Return [X, Y] of the center of cell containing provided text 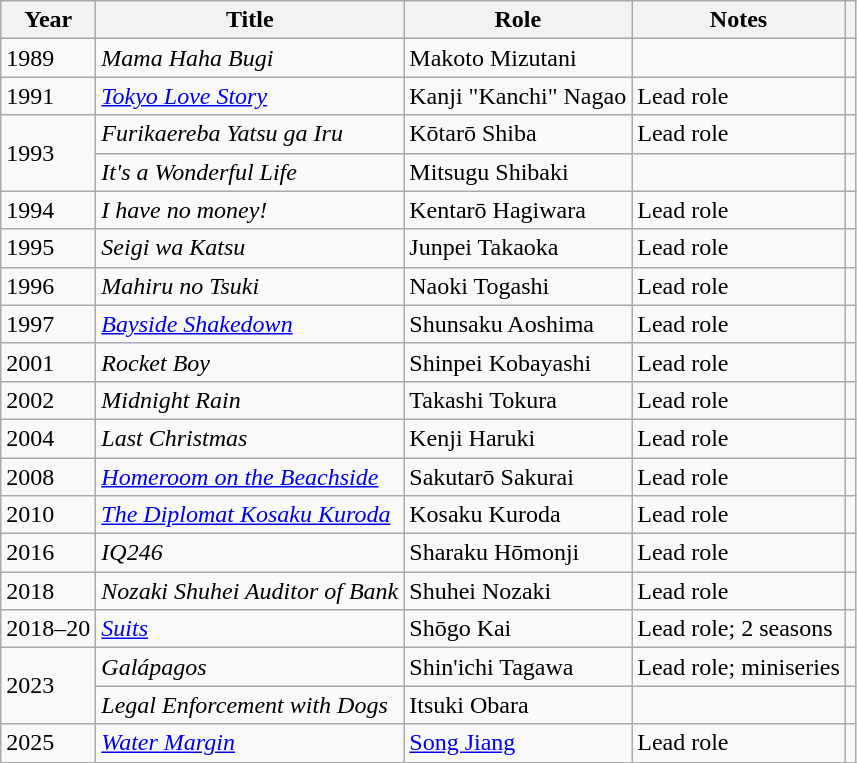
Sharaku Hōmonji [518, 553]
2018 [48, 591]
Kenji Haruki [518, 438]
Title [250, 20]
Notes [739, 20]
1993 [48, 153]
Galápagos [250, 667]
Shōgo Kai [518, 629]
Last Christmas [250, 438]
Junpei Takaoka [518, 248]
Mama Haha Bugi [250, 58]
Sakutarō Sakurai [518, 477]
The Diplomat Kosaku Kuroda [250, 515]
2016 [48, 553]
2004 [48, 438]
Suits [250, 629]
Bayside Shakedown [250, 324]
Takashi Tokura [518, 400]
Mitsugu Shibaki [518, 172]
Year [48, 20]
Shuhei Nozaki [518, 591]
1997 [48, 324]
1996 [48, 286]
Water Margin [250, 743]
Role [518, 20]
Shunsaku Aoshima [518, 324]
Lead role; 2 seasons [739, 629]
1989 [48, 58]
2001 [48, 362]
2002 [48, 400]
Kanji "Kanchi" Nagao [518, 96]
Midnight Rain [250, 400]
Mahiru no Tsuki [250, 286]
Kōtarō Shiba [518, 134]
Seigi wa Katsu [250, 248]
Tokyo Love Story [250, 96]
1995 [48, 248]
Naoki Togashi [518, 286]
Song Jiang [518, 743]
Nozaki Shuhei Auditor of Bank [250, 591]
It's a Wonderful Life [250, 172]
Shin'ichi Tagawa [518, 667]
Lead role; miniseries [739, 667]
Kentarō Hagiwara [518, 210]
Furikaereba Yatsu ga Iru [250, 134]
Shinpei Kobayashi [518, 362]
2008 [48, 477]
Itsuki Obara [518, 705]
Kosaku Kuroda [518, 515]
Rocket Boy [250, 362]
2018–20 [48, 629]
Legal Enforcement with Dogs [250, 705]
Makoto Mizutani [518, 58]
Homeroom on the Beachside [250, 477]
2010 [48, 515]
IQ246 [250, 553]
1994 [48, 210]
1991 [48, 96]
2025 [48, 743]
2023 [48, 686]
I have no money! [250, 210]
